Identify which cell holds the provided text, then report its [x, y] central coordinate. 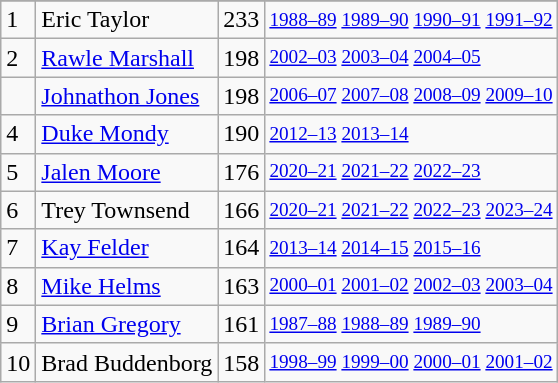
Johnathon Jones [127, 96]
Brad Buddenborg [127, 362]
233 [242, 20]
2000–01 2001–02 2002–03 2003–04 [411, 286]
2 [18, 58]
1987–88 1988–89 1989–90 [411, 324]
6 [18, 210]
7 [18, 248]
Rawle Marshall [127, 58]
Eric Taylor [127, 20]
176 [242, 172]
Brian Gregory [127, 324]
158 [242, 362]
4 [18, 134]
190 [242, 134]
10 [18, 362]
2020–21 2021–22 2022–23 2023–24 [411, 210]
2020–21 2021–22 2022–23 [411, 172]
8 [18, 286]
Mike Helms [127, 286]
2002–03 2003–04 2004–05 [411, 58]
Duke Mondy [127, 134]
1998–99 1999–00 2000–01 2001–02 [411, 362]
Trey Townsend [127, 210]
164 [242, 248]
Jalen Moore [127, 172]
2006–07 2007–08 2008–09 2009–10 [411, 96]
163 [242, 286]
2013–14 2014–15 2015–16 [411, 248]
166 [242, 210]
161 [242, 324]
2012–13 2013–14 [411, 134]
5 [18, 172]
1988–89 1989–90 1990–91 1991–92 [411, 20]
9 [18, 324]
Kay Felder [127, 248]
1 [18, 20]
